Locate the cell with the specified text and output its (x, y) center coordinate. 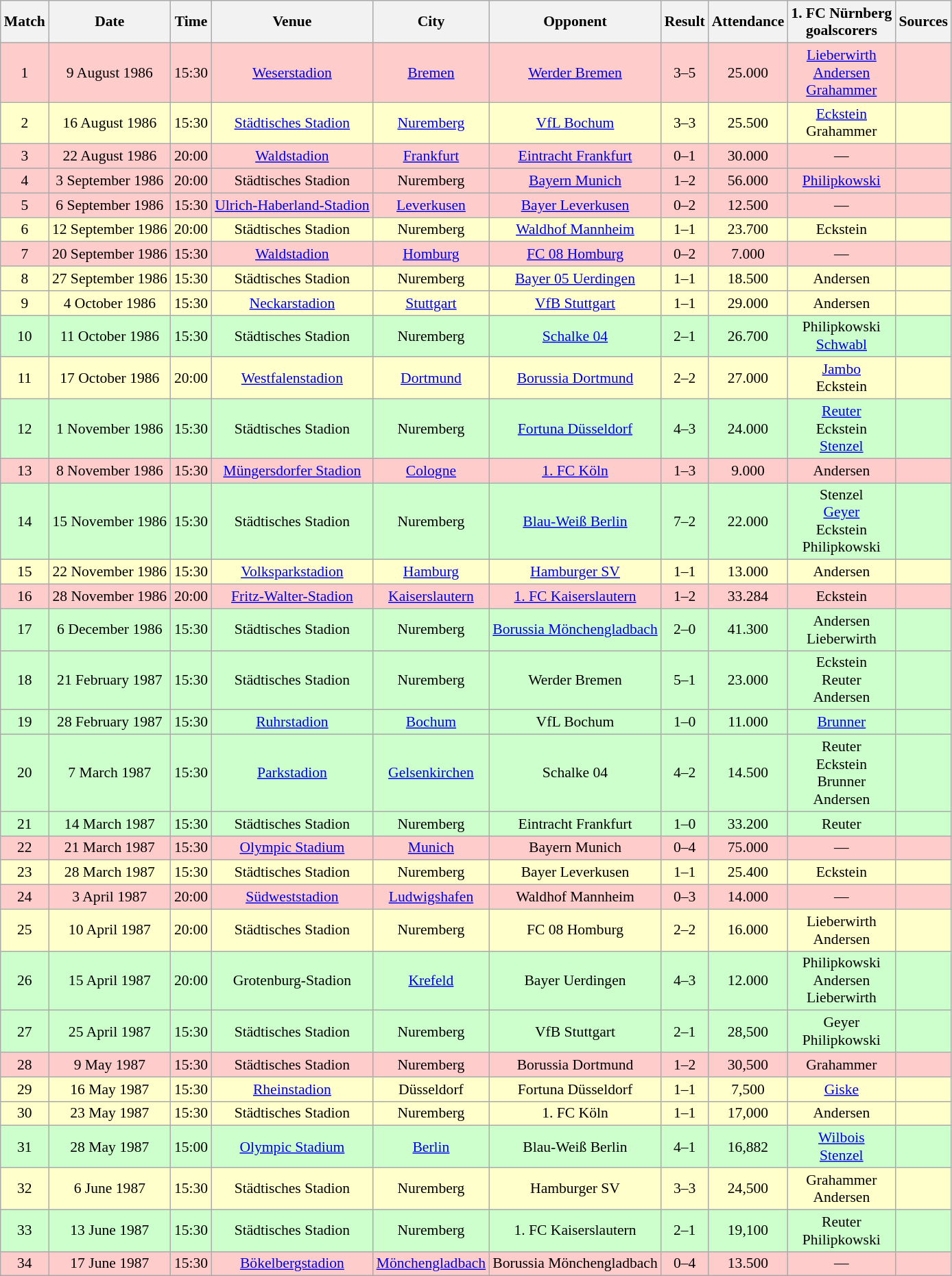
75.000 (748, 848)
15 (25, 572)
33 (25, 1231)
18.500 (748, 279)
Lieberwirth Andersen Grahammer (841, 73)
Andersen Lieberwirth (841, 630)
Stuttgart (431, 303)
29.000 (748, 303)
6 (25, 230)
3–5 (685, 73)
21 February 1987 (110, 681)
12.500 (748, 205)
17 October 1986 (110, 379)
Bayer Uerdingen (575, 981)
Frankfurt (431, 156)
3 September 1986 (110, 181)
Time (191, 22)
24.000 (748, 429)
23.700 (748, 230)
5 (25, 205)
Munich (431, 848)
Parkstadion (292, 773)
Philipkowski Andersen Lieberwirth (841, 981)
Date (110, 22)
20 (25, 773)
Südweststadion (292, 897)
Kaiserslautern (431, 597)
6 June 1987 (110, 1188)
25 April 1987 (110, 1032)
24 (25, 897)
14.000 (748, 897)
Volksparkstadion (292, 572)
22 November 1986 (110, 572)
2 (25, 123)
56.000 (748, 181)
1–3 (685, 471)
31 (25, 1147)
23 May 1987 (110, 1113)
12.000 (748, 981)
28,500 (748, 1032)
17 (25, 630)
8 November 1986 (110, 471)
6 December 1986 (110, 630)
28 May 1987 (110, 1147)
27.000 (748, 379)
30 (25, 1113)
Ulrich-Haberland-Stadion (292, 205)
19 (25, 722)
4 (25, 181)
4–1 (685, 1147)
15 April 1987 (110, 981)
0–1 (685, 156)
11.000 (748, 722)
7,500 (748, 1089)
11 October 1986 (110, 336)
Opponent (575, 22)
16,882 (748, 1147)
9 (25, 303)
22 (25, 848)
4–2 (685, 773)
Grahammer (841, 1065)
Jambo Eckstein (841, 379)
Result (685, 22)
15:00 (191, 1147)
Sources (923, 22)
19,100 (748, 1231)
21 March 1987 (110, 848)
Philipkowski (841, 181)
28 March 1987 (110, 873)
Krefeld (431, 981)
3 April 1987 (110, 897)
Rheinstadion (292, 1089)
22.000 (748, 521)
Ludwigshafen (431, 897)
Weserstadion (292, 73)
23 (25, 873)
14 March 1987 (110, 824)
Lieberwirth Andersen (841, 930)
Stenzel Geyer Eckstein Philipkowski (841, 521)
12 September 1986 (110, 230)
Venue (292, 22)
Neckarstadion (292, 303)
30,500 (748, 1065)
17,000 (748, 1113)
Reuter Eckstein Stenzel (841, 429)
12 (25, 429)
34 (25, 1264)
City (431, 22)
Reuter Philipkowski (841, 1231)
25.000 (748, 73)
26 (25, 981)
7.000 (748, 255)
Bayer 05 Uerdingen (575, 279)
28 (25, 1065)
24,500 (748, 1188)
Eckstein Grahammer (841, 123)
8 (25, 279)
4 October 1986 (110, 303)
21 (25, 824)
16 May 1987 (110, 1089)
13.500 (748, 1264)
2–0 (685, 630)
Brunner (841, 722)
18 (25, 681)
Eckstein Reuter Andersen (841, 681)
Müngersdorfer Stadion (292, 471)
32 (25, 1188)
Giske (841, 1089)
Dortmund (431, 379)
Reuter (841, 824)
26.700 (748, 336)
Westfalenstadion (292, 379)
Grahammer Andersen (841, 1188)
Mönchengladbach (431, 1264)
13 June 1987 (110, 1231)
Geyer Philipkowski (841, 1032)
Philipkowski Schwabl (841, 336)
28 November 1986 (110, 597)
14.500 (748, 773)
14 (25, 521)
Match (25, 22)
Grotenburg-Stadion (292, 981)
3 (25, 156)
30.000 (748, 156)
13.000 (748, 572)
11 (25, 379)
16.000 (748, 930)
Hamburg (431, 572)
23.000 (748, 681)
27 (25, 1032)
0–3 (685, 897)
17 June 1987 (110, 1264)
25.500 (748, 123)
Attendance (748, 22)
Bökelbergstadion (292, 1264)
Bochum (431, 722)
9 August 1986 (110, 73)
25 (25, 930)
9 May 1987 (110, 1065)
6 September 1986 (110, 205)
28 February 1987 (110, 722)
22 August 1986 (110, 156)
Fritz-Walter-Stadion (292, 597)
1 November 1986 (110, 429)
9.000 (748, 471)
Cologne (431, 471)
7 (25, 255)
25.400 (748, 873)
1. FC Nürnberggoalscorers (841, 22)
Bremen (431, 73)
Ruhrstadion (292, 722)
33.284 (748, 597)
5–1 (685, 681)
7 March 1987 (110, 773)
Düsseldorf (431, 1089)
41.300 (748, 630)
13 (25, 471)
27 September 1986 (110, 279)
1 (25, 73)
10 (25, 336)
15 November 1986 (110, 521)
10 April 1987 (110, 930)
Leverkusen (431, 205)
Wilbois Stenzel (841, 1147)
16 (25, 597)
Berlin (431, 1147)
20 September 1986 (110, 255)
Homburg (431, 255)
33.200 (748, 824)
7–2 (685, 521)
Gelsenkirchen (431, 773)
Reuter Eckstein Brunner Andersen (841, 773)
16 August 1986 (110, 123)
29 (25, 1089)
